Determine the [X, Y] coordinate at the center of the cell enclosing the given text.  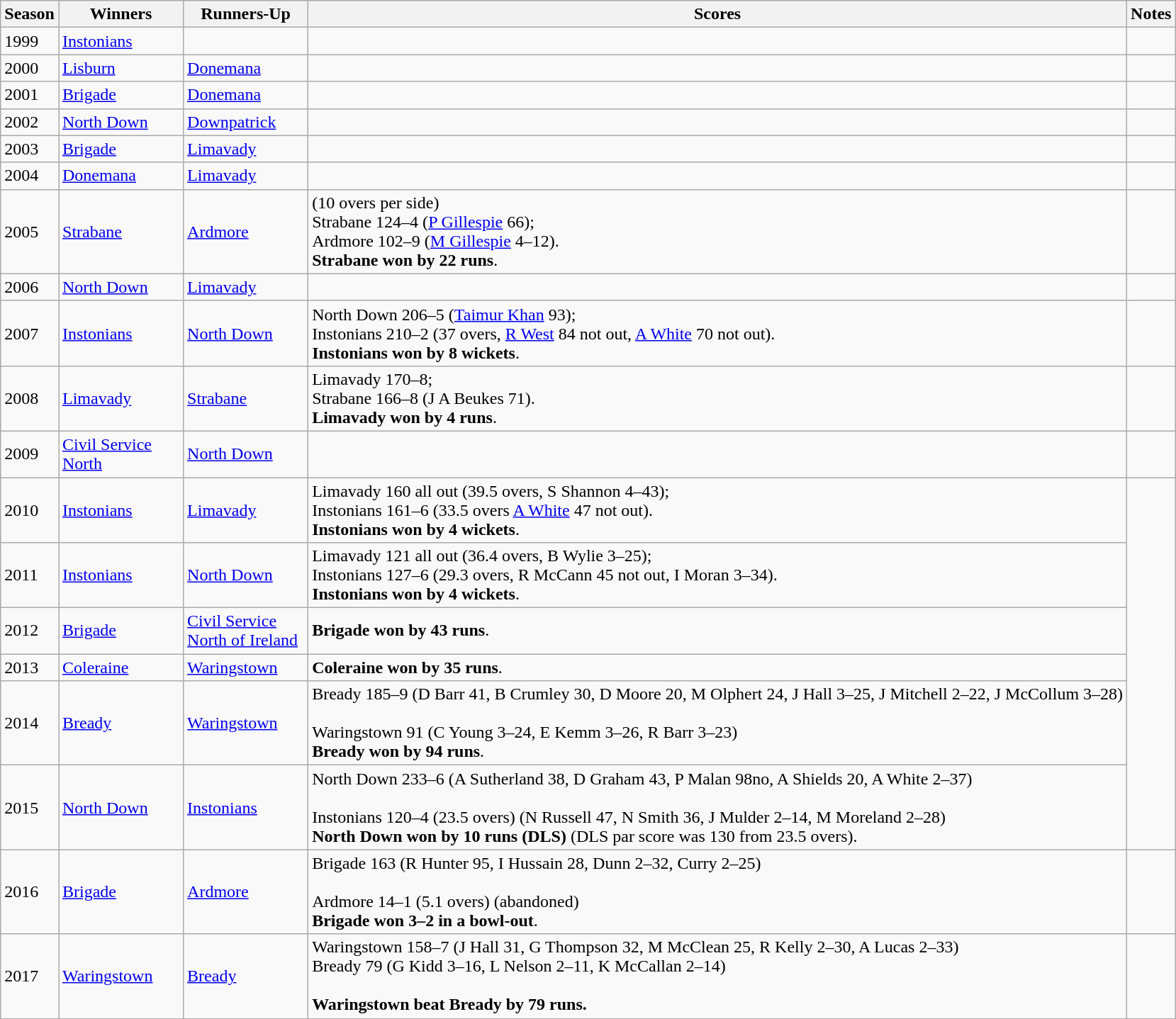
Limavady 170–8;Strabane 166–8 (J A Beukes 71).Limavady won by 4 runs. [717, 398]
2013 [30, 668]
2010 [30, 510]
Downpatrick [246, 122]
Scores [717, 14]
2006 [30, 287]
2016 [30, 891]
1999 [30, 41]
2017 [30, 976]
Season [30, 14]
Coleraine [121, 668]
2004 [30, 176]
2015 [30, 808]
Notes [1151, 14]
2005 [30, 231]
2011 [30, 575]
Runners-Up [246, 14]
2002 [30, 122]
2008 [30, 398]
Brigade won by 43 runs. [717, 631]
(10 overs per side)Strabane 124–4 (P Gillespie 66);Ardmore 102–9 (M Gillespie 4–12).Strabane won by 22 runs. [717, 231]
Brigade 163 (R Hunter 95, I Hussain 28, Dunn 2–32, Curry 2–25)Ardmore 14–1 (5.1 overs) (abandoned) Brigade won 3–2 in a bowl-out. [717, 891]
Civil Service North [121, 454]
2001 [30, 95]
Limavady 121 all out (36.4 overs, B Wylie 3–25);Instonians 127–6 (29.3 overs, R McCann 45 not out, I Moran 3–34).Instonians won by 4 wickets. [717, 575]
Lisburn [121, 68]
2014 [30, 723]
2009 [30, 454]
North Down 206–5 (Taimur Khan 93);Instonians 210–2 (37 overs, R West 84 not out, A White 70 not out).Instonians won by 8 wickets. [717, 333]
2007 [30, 333]
2000 [30, 68]
2012 [30, 631]
Coleraine won by 35 runs. [717, 668]
Limavady 160 all out (39.5 overs, S Shannon 4–43);Instonians 161–6 (33.5 overs A White 47 not out).Instonians won by 4 wickets. [717, 510]
Civil Service North of Ireland [246, 631]
Winners [121, 14]
2003 [30, 149]
